Return the (x, y) coordinate for the center point of the cell that contains the specified text.  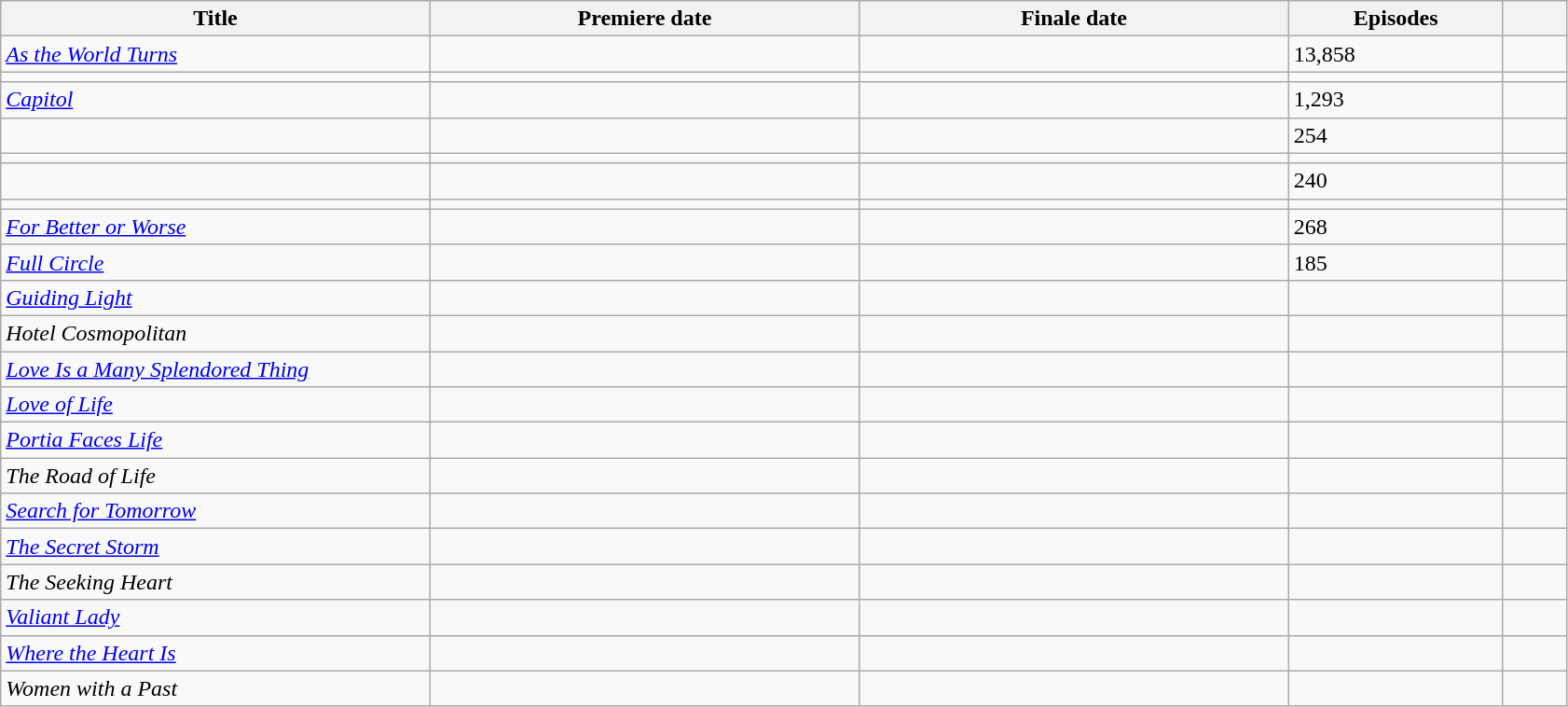
The Seeking Heart (215, 582)
268 (1396, 227)
For Better or Worse (215, 227)
Episodes (1396, 19)
The Road of Life (215, 476)
Finale date (1074, 19)
240 (1396, 181)
1,293 (1396, 100)
Capitol (215, 100)
13,858 (1396, 54)
Title (215, 19)
As the World Turns (215, 54)
Where the Heart Is (215, 653)
Guiding Light (215, 298)
Full Circle (215, 262)
185 (1396, 262)
Portia Faces Life (215, 440)
Love of Life (215, 405)
The Secret Storm (215, 547)
Hotel Cosmopolitan (215, 333)
Women with a Past (215, 688)
Valiant Lady (215, 617)
Premiere date (644, 19)
Search for Tomorrow (215, 511)
254 (1396, 135)
Love Is a Many Splendored Thing (215, 368)
